Provide the (x, y) coordinate of the cell's center where the given text is located.  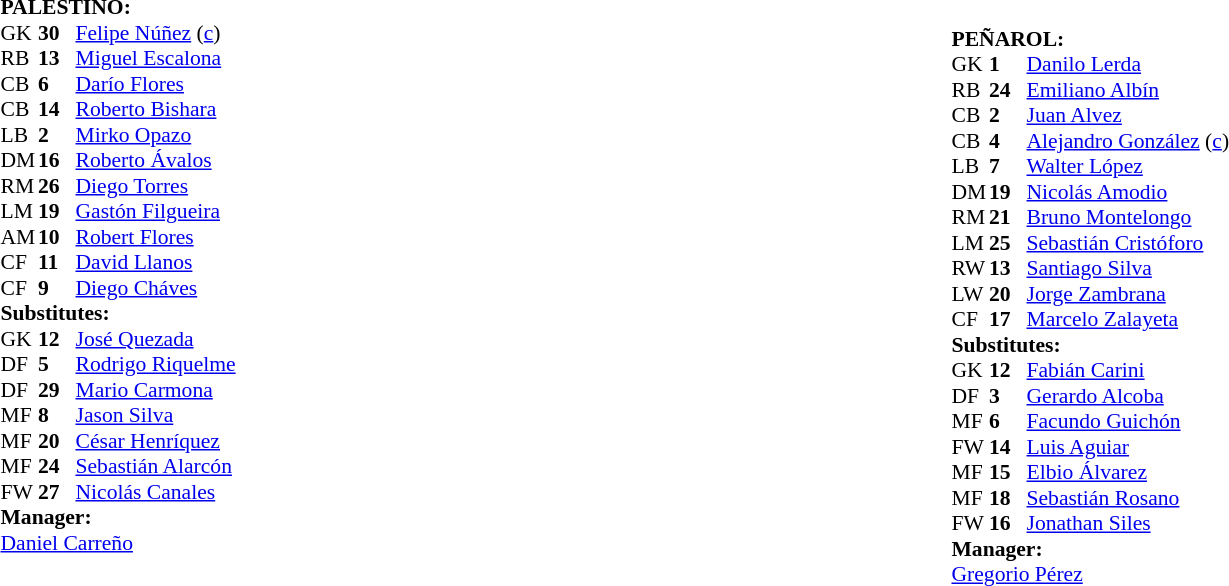
Bruno Montelongo (1128, 217)
15 (1008, 473)
RW (971, 269)
1 (1008, 65)
5 (57, 365)
Mirko Opazo (156, 135)
Darío Flores (156, 84)
Sebastián Rosano (1128, 498)
8 (57, 415)
Rodrigo Riquelme (156, 365)
Luis Aguiar (1128, 447)
Roberto Bishara (156, 109)
Gerardo Alcoba (1128, 396)
17 (1008, 319)
3 (1008, 396)
Manager: (118, 517)
Danilo Lerda (1128, 65)
Roberto Ávalos (156, 161)
18 (1008, 498)
Fabián Carini (1128, 371)
Juan Alvez (1128, 115)
Daniel Carreño (118, 543)
AM (19, 237)
10 (57, 237)
Sebastián Cristóforo (1128, 243)
21 (1008, 217)
Marcelo Zalayeta (1128, 319)
José Quezada (156, 339)
9 (57, 288)
David Llanos (156, 263)
30 (57, 33)
Facundo Guichón (1128, 421)
Nicolás Amodio (1128, 192)
Mario Carmona (156, 390)
Alejandro González (c) (1128, 141)
Jonathan Siles (1128, 523)
Robert Flores (156, 237)
Gastón Filgueira (156, 211)
Jason Silva (156, 415)
Walter López (1128, 167)
César Henríquez (156, 441)
Emiliano Albín (1128, 90)
7 (1008, 167)
Santiago Silva (1128, 269)
Sebastián Alarcón (156, 467)
27 (57, 492)
29 (57, 390)
25 (1008, 243)
Diego Cháves (156, 288)
Nicolás Canales (156, 492)
11 (57, 263)
Felipe Núñez (c) (156, 33)
Miguel Escalona (156, 59)
4 (1008, 141)
Diego Torres (156, 186)
LW (971, 294)
26 (57, 186)
Elbio Álvarez (1128, 473)
Substitutes: (118, 313)
Jorge Zambrana (1128, 294)
